Capture the cell that displays the provided text and extract its (X, Y) central coordinate. 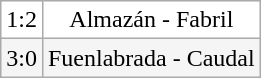
1:2 (22, 20)
Almazán - Fabril (151, 20)
3:0 (22, 58)
Fuenlabrada - Caudal (151, 58)
